Pinpoint the cell where the given text exists, returning its [X, Y] midpoint coordinate. 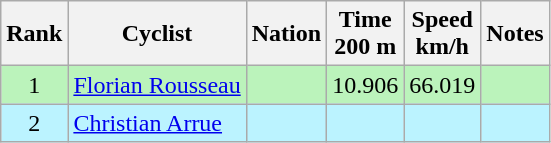
Time200 m [366, 34]
Cyclist [157, 34]
Notes [515, 34]
10.906 [366, 85]
Rank [34, 34]
Nation [286, 34]
2 [34, 123]
1 [34, 85]
66.019 [442, 85]
Speedkm/h [442, 34]
Florian Rousseau [157, 85]
Christian Arrue [157, 123]
